Find where the given text appears and provide that cell's center as [x, y] coordinate. 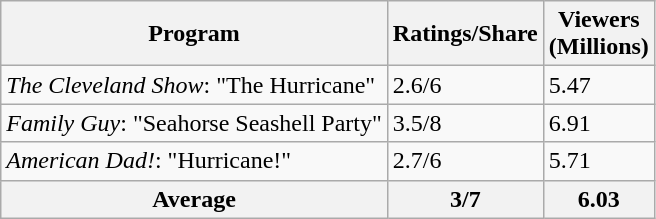
Program [194, 34]
The Cleveland Show: "The Hurricane" [194, 85]
6.03 [598, 199]
Average [194, 199]
3.5/8 [465, 123]
3/7 [465, 199]
6.91 [598, 123]
2.6/6 [465, 85]
5.47 [598, 85]
2.7/6 [465, 161]
Ratings/Share [465, 34]
Family Guy: "Seahorse Seashell Party" [194, 123]
5.71 [598, 161]
American Dad!: "Hurricane!" [194, 161]
Viewers(Millions) [598, 34]
